Detect which cell encompasses the target text, then output its [X, Y] center coordinate. 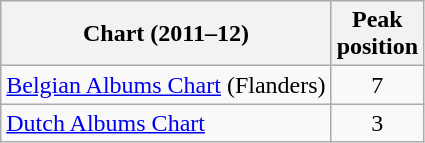
Peakposition [377, 34]
3 [377, 123]
Chart (2011–12) [166, 34]
7 [377, 85]
Belgian Albums Chart (Flanders) [166, 85]
Dutch Albums Chart [166, 123]
